Extract the (X, Y) coordinate from the center of the cell holding the provided text.  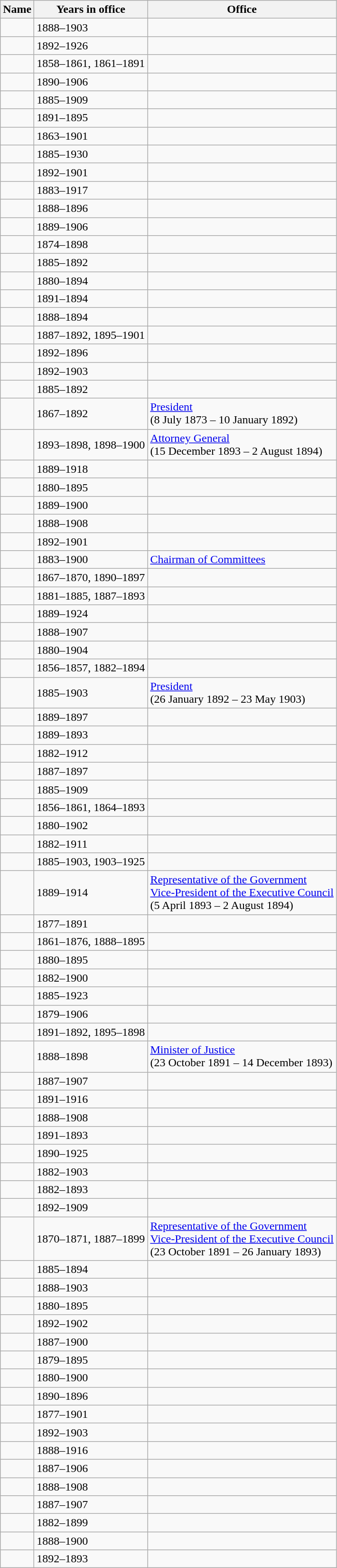
1888–1916 (91, 1450)
1888–1898 (91, 1057)
1880–1904 (91, 650)
Name (17, 10)
1885–1903, 1903–1925 (91, 862)
1887–1897 (91, 771)
1861–1876, 1888–1895 (91, 942)
1892–1896 (91, 353)
1891–1895 (91, 118)
1889–1924 (91, 614)
Representative of the GovernmentVice-President of the Executive Council(5 April 1893 – 2 August 1894) (242, 893)
1892–1893 (91, 1559)
1882–1900 (91, 978)
1893–1898, 1898–1900 (91, 445)
1885–1903 (91, 693)
1881–1885, 1887–1893 (91, 596)
1870–1871, 1887–1899 (91, 1239)
1880–1902 (91, 825)
1890–1896 (91, 1396)
1885–1930 (91, 154)
1887–1900 (91, 1342)
1863–1901 (91, 136)
1867–1870, 1890–1897 (91, 578)
1888–1894 (91, 317)
1889–1906 (91, 227)
1880–1894 (91, 281)
1882–1903 (91, 1171)
Years in office (91, 10)
1858–1861, 1861–1891 (91, 64)
1889–1900 (91, 505)
1883–1900 (91, 560)
1867–1892 (91, 413)
1880–1900 (91, 1378)
1882–1893 (91, 1190)
1892–1926 (91, 46)
1891–1916 (91, 1099)
1889–1893 (91, 735)
1883–1917 (91, 190)
Representative of the GovernmentVice-President of the Executive Council(23 October 1891 – 26 January 1893) (242, 1239)
1877–1891 (91, 924)
1889–1914 (91, 893)
1885–1894 (91, 1270)
Office (242, 10)
President(26 January 1892 – 23 May 1903) (242, 693)
1887–1892, 1895–1901 (91, 335)
1882–1899 (91, 1523)
1892–1902 (91, 1324)
1889–1918 (91, 469)
1891–1894 (91, 299)
1882–1912 (91, 753)
1874–1898 (91, 245)
1892–1909 (91, 1208)
1885–1923 (91, 996)
1890–1925 (91, 1153)
1856–1861, 1864–1893 (91, 807)
1882–1911 (91, 843)
1888–1907 (91, 632)
1879–1895 (91, 1360)
1889–1897 (91, 717)
Chairman of Committees (242, 560)
Minister of Justice(23 October 1891 – 14 December 1893) (242, 1057)
1888–1900 (91, 1541)
1890–1906 (91, 82)
1891–1893 (91, 1135)
1856–1857, 1882–1894 (91, 668)
1877–1901 (91, 1414)
Attorney General(15 December 1893 – 2 August 1894) (242, 445)
1879–1906 (91, 1014)
1891–1892, 1895–1898 (91, 1032)
President(8 July 1873 – 10 January 1892) (242, 413)
1888–1896 (91, 208)
1887–1906 (91, 1468)
